Output the (x, y) coordinate of the center of the cell containing the given text.  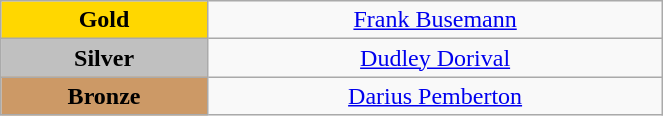
Silver (104, 58)
Frank Busemann (434, 20)
Gold (104, 20)
Darius Pemberton (434, 96)
Bronze (104, 96)
Dudley Dorival (434, 58)
